Search for the cell housing the specified text and yield its (x, y) center coordinate. 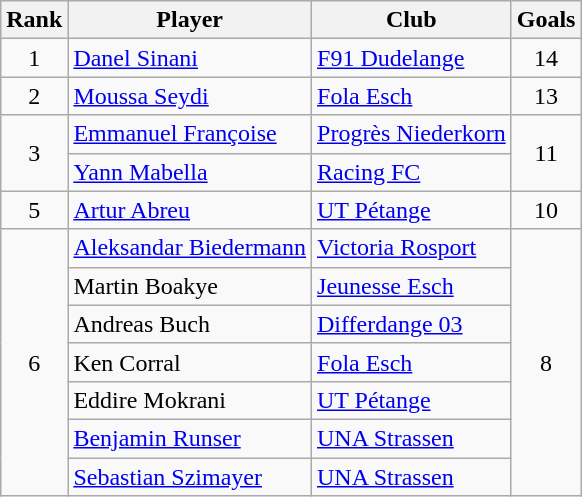
2 (34, 96)
14 (546, 58)
Racing FC (412, 172)
Sebastian Szimayer (190, 477)
Aleksandar Biedermann (190, 248)
Victoria Rosport (412, 248)
Ken Corral (190, 362)
8 (546, 362)
Goals (546, 20)
Player (190, 20)
F91 Dudelange (412, 58)
6 (34, 362)
Andreas Buch (190, 324)
Differdange 03 (412, 324)
Progrès Niederkorn (412, 134)
Martin Boakye (190, 286)
Rank (34, 20)
Emmanuel Françoise (190, 134)
10 (546, 210)
Club (412, 20)
Artur Abreu (190, 210)
Moussa Seydi (190, 96)
5 (34, 210)
Danel Sinani (190, 58)
Benjamin Runser (190, 438)
Eddire Mokrani (190, 400)
1 (34, 58)
11 (546, 153)
3 (34, 153)
13 (546, 96)
Jeunesse Esch (412, 286)
Yann Mabella (190, 172)
